Output the [X, Y] coordinate of the center of the cell containing the given text.  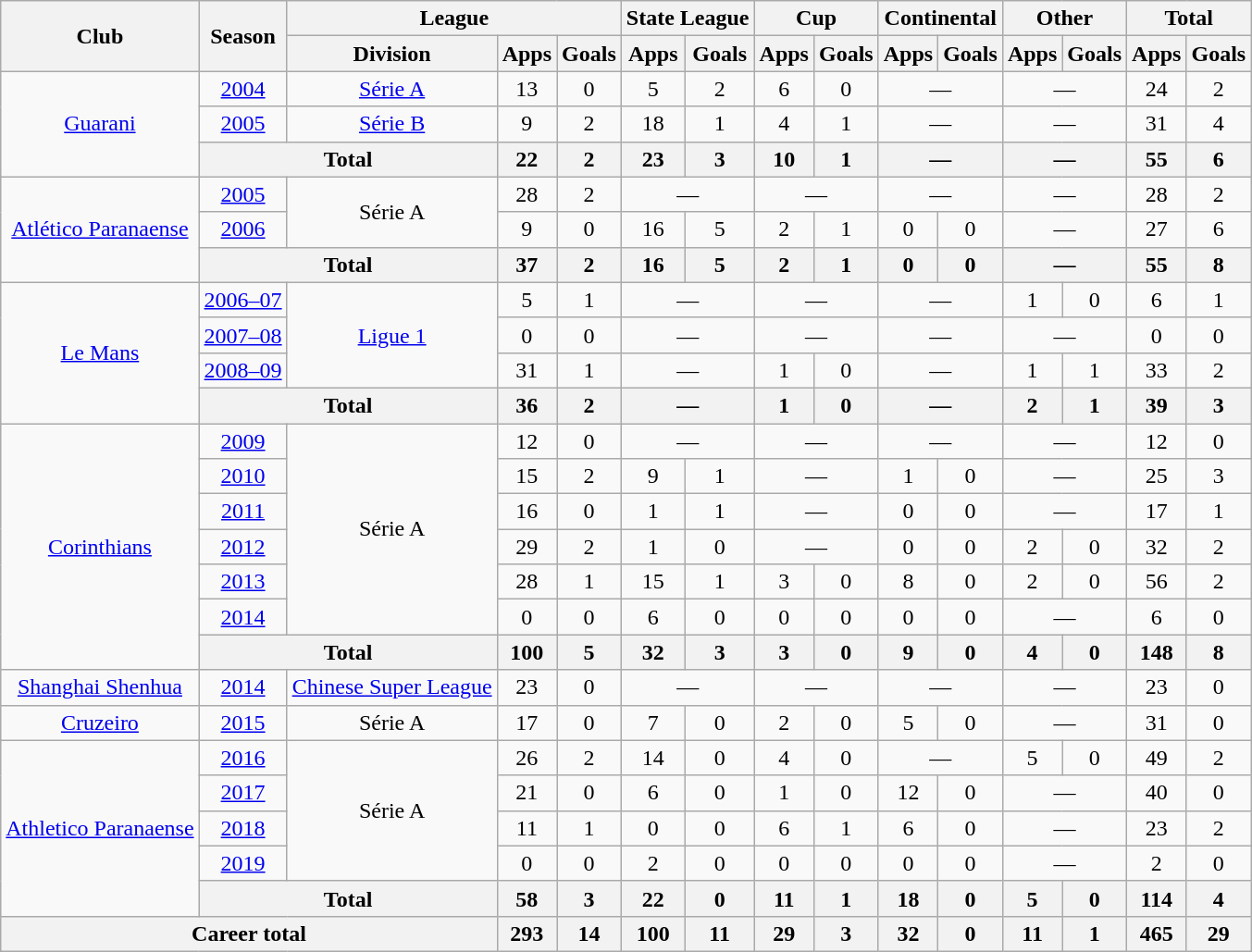
27 [1157, 229]
56 [1157, 582]
Club [100, 36]
Le Mans [100, 352]
148 [1157, 652]
25 [1157, 476]
League [453, 19]
Continental [940, 19]
State League [688, 19]
40 [1157, 793]
2010 [242, 476]
Corinthians [100, 547]
2006–07 [242, 300]
2019 [242, 863]
2017 [242, 793]
Cup [816, 19]
Season [242, 36]
36 [527, 405]
Career total [249, 933]
2004 [242, 89]
2009 [242, 441]
33 [1157, 370]
2012 [242, 547]
2007–08 [242, 335]
Cruzeiro [100, 723]
465 [1157, 933]
39 [1157, 405]
Guarani [100, 124]
Other [1064, 19]
2016 [242, 758]
58 [527, 898]
26 [527, 758]
2008–09 [242, 370]
293 [527, 933]
2013 [242, 582]
Atlético Paranaense [100, 229]
Athletico Paranaense [100, 828]
21 [527, 793]
Ligue 1 [392, 335]
7 [653, 723]
Chinese Super League [392, 687]
49 [1157, 758]
37 [527, 265]
Division [392, 54]
2011 [242, 512]
2006 [242, 229]
10 [784, 159]
Shanghai Shenhua [100, 687]
Série B [392, 124]
114 [1157, 898]
2018 [242, 828]
2015 [242, 723]
13 [527, 89]
24 [1157, 89]
